Extract the [X, Y] coordinate from the center of the cell holding the provided text.  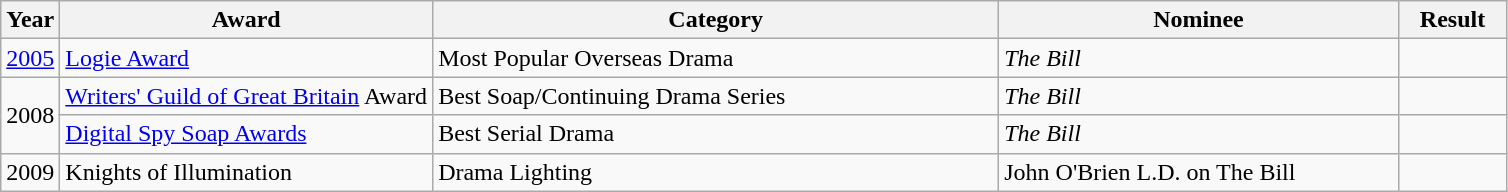
Most Popular Overseas Drama [716, 58]
Best Soap/Continuing Drama Series [716, 96]
Logie Award [246, 58]
2008 [30, 115]
Knights of Illumination [246, 172]
Year [30, 20]
Digital Spy Soap Awards [246, 134]
Nominee [1199, 20]
Best Serial Drama [716, 134]
Award [246, 20]
Category [716, 20]
2005 [30, 58]
Drama Lighting [716, 172]
John O'Brien L.D. on The Bill [1199, 172]
Writers' Guild of Great Britain Award [246, 96]
Result [1452, 20]
2009 [30, 172]
